Determine the [x, y] coordinate at the center of the cell enclosing the given text.  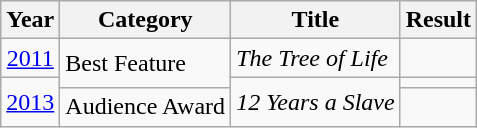
Year [30, 20]
2013 [30, 102]
2011 [30, 58]
Best Feature [146, 64]
Result [438, 20]
The Tree of Life [316, 58]
Category [146, 20]
12 Years a Slave [316, 102]
Audience Award [146, 107]
Title [316, 20]
